Pinpoint the cell where the given text exists, returning its (X, Y) midpoint coordinate. 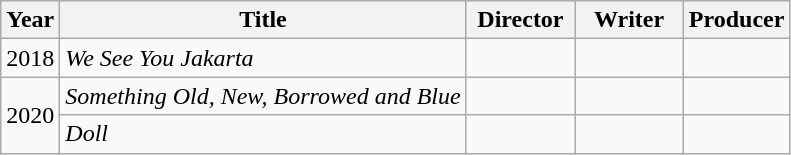
Doll (263, 134)
We See You Jakarta (263, 58)
Something Old, New, Borrowed and Blue (263, 96)
2018 (30, 58)
Producer (736, 20)
Director (520, 20)
Writer (630, 20)
Year (30, 20)
2020 (30, 115)
Title (263, 20)
